Determine the (X, Y) coordinate at the center of the cell enclosing the given text.  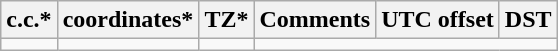
coordinates* (128, 20)
TZ* (226, 20)
c.c.* (29, 20)
Comments (315, 20)
UTC offset (438, 20)
DST (528, 20)
